Extract the (x, y) coordinate from the center of the cell holding the provided text.  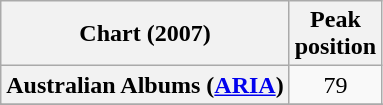
Chart (2007) (145, 34)
Australian Albums (ARIA) (145, 85)
Peakposition (335, 34)
79 (335, 85)
